From the cell containing the given text, extract its center point as [x, y] coordinate. 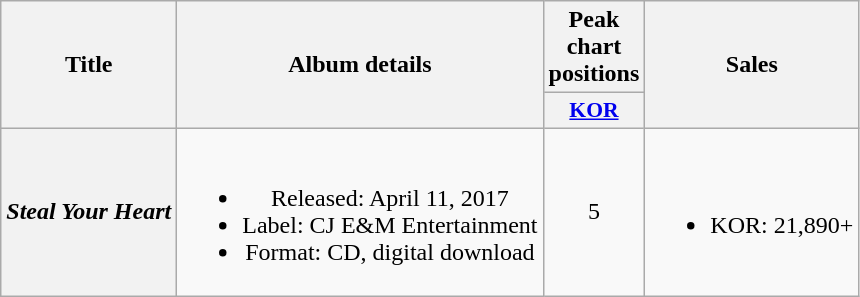
Album details [360, 65]
KOR: 21,890+ [752, 212]
Steal Your Heart [89, 212]
Title [89, 65]
KOR [594, 111]
Peak chart positions [594, 47]
5 [594, 212]
Sales [752, 65]
Released: April 11, 2017Label: CJ E&M EntertainmentFormat: CD, digital download [360, 212]
